Return the (X, Y) coordinate for the center point of the cell that contains the specified text.  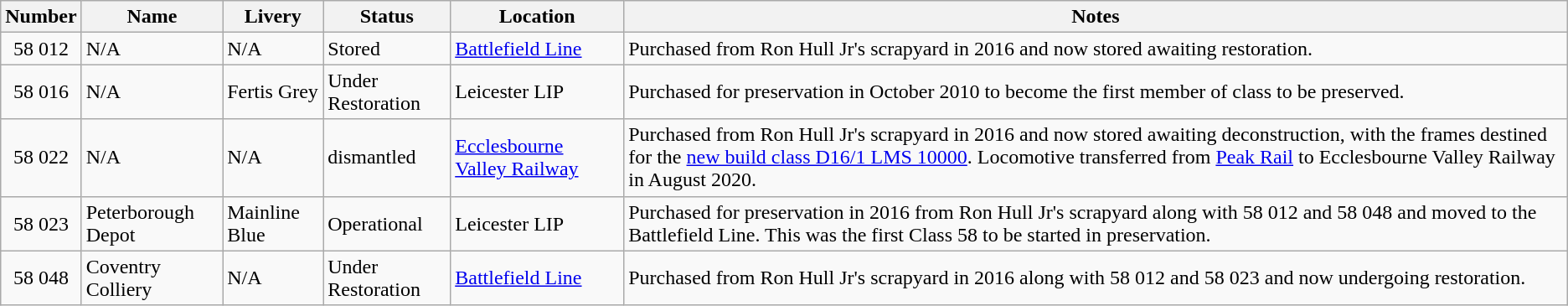
Name (152, 17)
Livery (273, 17)
58 048 (41, 278)
Purchased from Ron Hull Jr's scrapyard in 2016 along with 58 012 and 58 023 and now undergoing restoration. (1096, 278)
Notes (1096, 17)
dismantled (387, 158)
58 016 (41, 92)
58 023 (41, 223)
Mainline Blue (273, 223)
Status (387, 17)
Purchased for preservation in October 2010 to become the first member of class to be preserved. (1096, 92)
Stored (387, 49)
Purchased from Ron Hull Jr's scrapyard in 2016 and now stored awaiting restoration. (1096, 49)
Number (41, 17)
Location (538, 17)
Ecclesbourne Valley Railway (538, 158)
Fertis Grey (273, 92)
Coventry Colliery (152, 278)
58 022 (41, 158)
Operational (387, 223)
58 012 (41, 49)
Peterborough Depot (152, 223)
